Provide the (X, Y) coordinate of the cell's center where the given text is located.  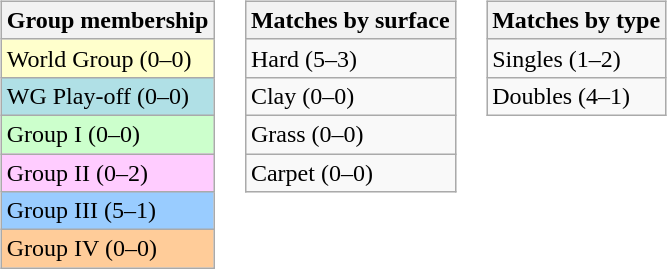
Group III (5–1) (108, 211)
Group membership (108, 20)
Grass (0–0) (350, 134)
WG Play-off (0–0) (108, 96)
Doubles (4–1) (576, 96)
Matches by surface (350, 20)
Group II (0–2) (108, 173)
Singles (1–2) (576, 58)
World Group (0–0) (108, 58)
Group IV (0–0) (108, 249)
Group I (0–0) (108, 134)
Hard (5–3) (350, 58)
Carpet (0–0) (350, 173)
Clay (0–0) (350, 96)
Matches by type (576, 20)
